Identify which cell holds the provided text, then report its (X, Y) central coordinate. 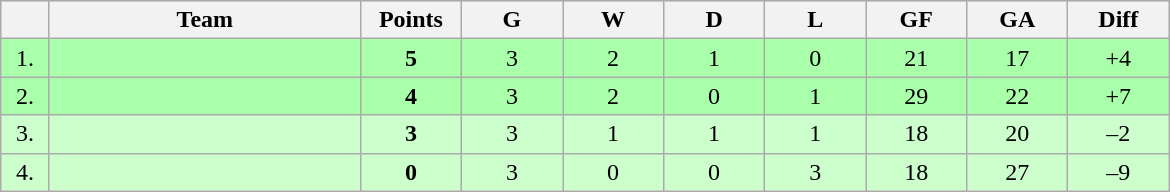
27 (1018, 172)
4 (410, 96)
3. (26, 134)
–9 (1118, 172)
+7 (1118, 96)
L (816, 20)
W (612, 20)
29 (916, 96)
22 (1018, 96)
21 (916, 58)
–2 (1118, 134)
GF (916, 20)
D (714, 20)
2. (26, 96)
G (512, 20)
+4 (1118, 58)
20 (1018, 134)
Diff (1118, 20)
Team (204, 20)
17 (1018, 58)
GA (1018, 20)
5 (410, 58)
4. (26, 172)
Points (410, 20)
1. (26, 58)
